For the text-containing cell, return its midpoint in [x, y] coordinate format. 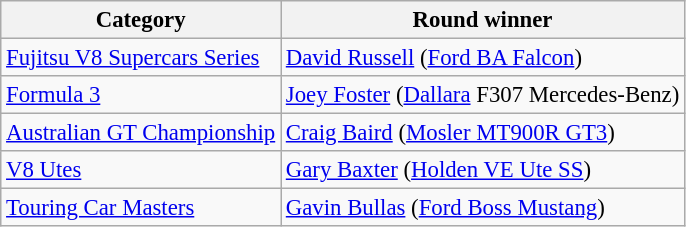
Category [141, 20]
Touring Car Masters [141, 208]
Round winner [482, 20]
Joey Foster (Dallara F307 Mercedes-Benz) [482, 95]
Gary Baxter (Holden VE Ute SS) [482, 170]
Fujitsu V8 Supercars Series [141, 58]
David Russell (Ford BA Falcon) [482, 58]
Gavin Bullas (Ford Boss Mustang) [482, 208]
Australian GT Championship [141, 133]
Craig Baird (Mosler MT900R GT3) [482, 133]
Formula 3 [141, 95]
V8 Utes [141, 170]
